Extract the (X, Y) coordinate from the center of the cell holding the provided text.  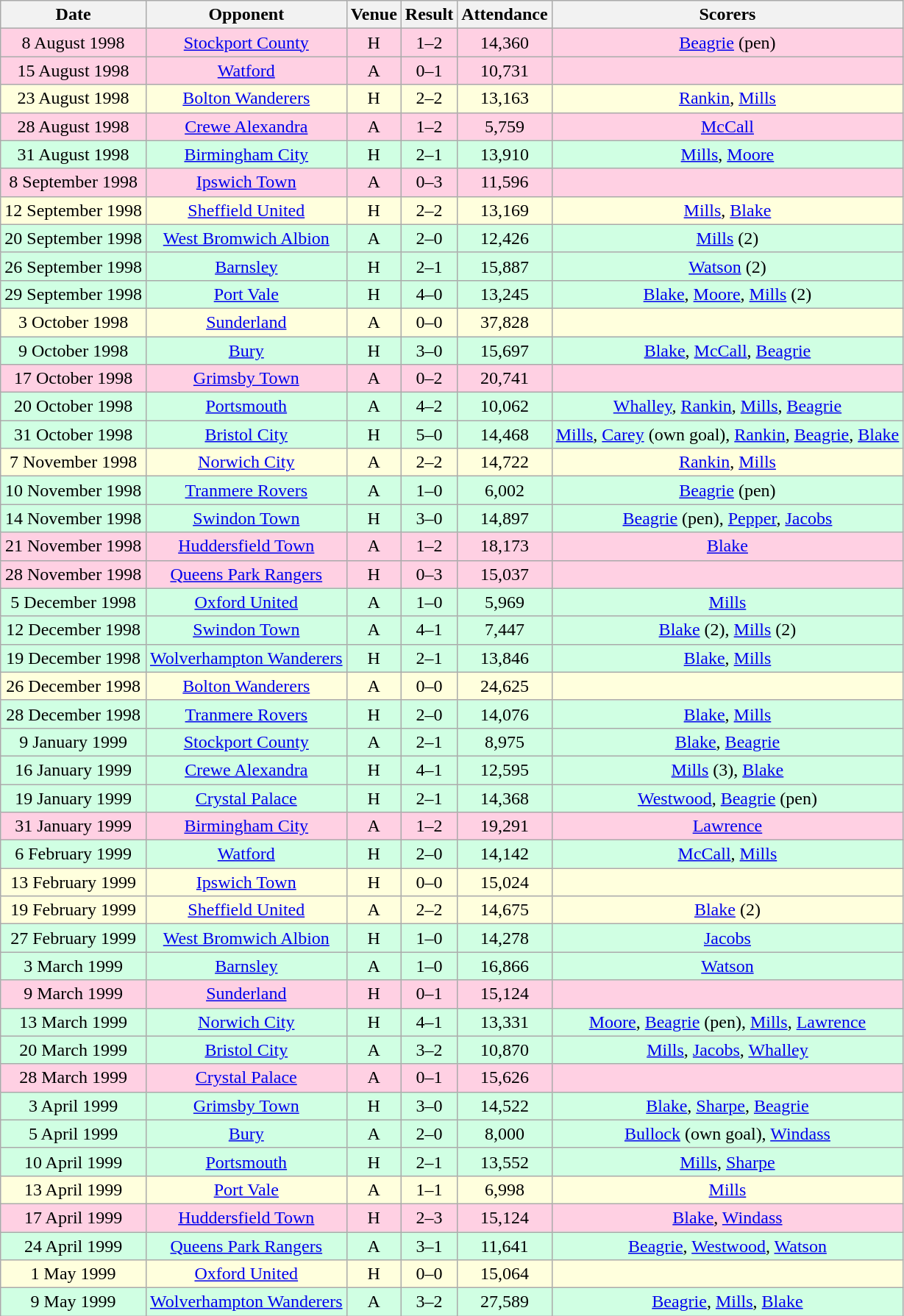
4–2 (429, 407)
10 April 1999 (74, 1162)
12 December 1998 (74, 630)
Venue (374, 15)
19 December 1998 (74, 658)
Blake, Moore, Mills (2) (727, 294)
14,522 (505, 1106)
Mills, Jacobs, Whalley (727, 1050)
15,037 (505, 574)
31 January 1999 (74, 826)
17 April 1999 (74, 1217)
10,062 (505, 407)
15,064 (505, 1274)
3–1 (429, 1246)
14,897 (505, 518)
13 February 1999 (74, 882)
Mills, Moore (727, 154)
7 November 1998 (74, 462)
14,076 (505, 714)
8 September 1998 (74, 182)
19 February 1999 (74, 910)
10,870 (505, 1050)
8,000 (505, 1134)
20 October 1998 (74, 407)
Watson (2) (727, 266)
18,173 (505, 546)
8,975 (505, 742)
15,697 (505, 351)
37,828 (505, 322)
Mills, Blake (727, 210)
11,596 (505, 182)
Westwood, Beagrie (pen) (727, 798)
Beagrie, Westwood, Watson (727, 1246)
14 November 1998 (74, 518)
Blake, Beagrie (727, 742)
3 March 1999 (74, 966)
10 November 1998 (74, 490)
Mills (3), Blake (727, 770)
29 September 1998 (74, 294)
Bullock (own goal), Windass (727, 1134)
Lawrence (727, 826)
14,675 (505, 910)
20 March 1999 (74, 1050)
27,589 (505, 1302)
7,447 (505, 630)
6,998 (505, 1190)
15,887 (505, 266)
15,626 (505, 1078)
12,595 (505, 770)
5–0 (429, 435)
Blake (727, 546)
Blake (2) (727, 910)
13 April 1999 (74, 1190)
3 October 1998 (74, 322)
Mills (2) (727, 238)
15 August 1998 (74, 71)
13,910 (505, 154)
19 January 1999 (74, 798)
Beagrie (pen), Pepper, Jacobs (727, 518)
11,641 (505, 1246)
Result (429, 15)
23 August 1998 (74, 99)
Date (74, 15)
McCall (727, 126)
13,163 (505, 99)
12 September 1998 (74, 210)
31 October 1998 (74, 435)
17 October 1998 (74, 379)
3 April 1999 (74, 1106)
31 August 1998 (74, 154)
26 September 1998 (74, 266)
28 August 1998 (74, 126)
28 December 1998 (74, 714)
14,368 (505, 798)
5 December 1998 (74, 602)
28 November 1998 (74, 574)
24 April 1999 (74, 1246)
9 January 1999 (74, 742)
14,722 (505, 462)
5,759 (505, 126)
6,002 (505, 490)
0–2 (429, 379)
13,552 (505, 1162)
28 March 1999 (74, 1078)
5 April 1999 (74, 1134)
13,169 (505, 210)
9 May 1999 (74, 1302)
13,245 (505, 294)
2–3 (429, 1217)
Blake (2), Mills (2) (727, 630)
5,969 (505, 602)
14,142 (505, 854)
Whalley, Rankin, Mills, Beagrie (727, 407)
6 February 1999 (74, 854)
26 December 1998 (74, 686)
13,331 (505, 1022)
Mills, Carey (own goal), Rankin, Beagrie, Blake (727, 435)
1 May 1999 (74, 1274)
16 January 1999 (74, 770)
Jacobs (727, 938)
9 March 1999 (74, 994)
Moore, Beagrie (pen), Mills, Lawrence (727, 1022)
Attendance (505, 15)
Opponent (246, 15)
McCall, Mills (727, 854)
19,291 (505, 826)
21 November 1998 (74, 546)
1–1 (429, 1190)
20,741 (505, 379)
13,846 (505, 658)
Beagrie, Mills, Blake (727, 1302)
8 August 1998 (74, 43)
20 September 1998 (74, 238)
14,468 (505, 435)
12,426 (505, 238)
Mills, Sharpe (727, 1162)
4–0 (429, 294)
14,360 (505, 43)
Scorers (727, 15)
13 March 1999 (74, 1022)
Blake, Windass (727, 1217)
24,625 (505, 686)
10,731 (505, 71)
Blake, McCall, Beagrie (727, 351)
14,278 (505, 938)
9 October 1998 (74, 351)
Blake, Sharpe, Beagrie (727, 1106)
16,866 (505, 966)
Watson (727, 966)
15,024 (505, 882)
27 February 1999 (74, 938)
